Scan for the cell matching the given text and deliver its (x, y) coordinate at center. 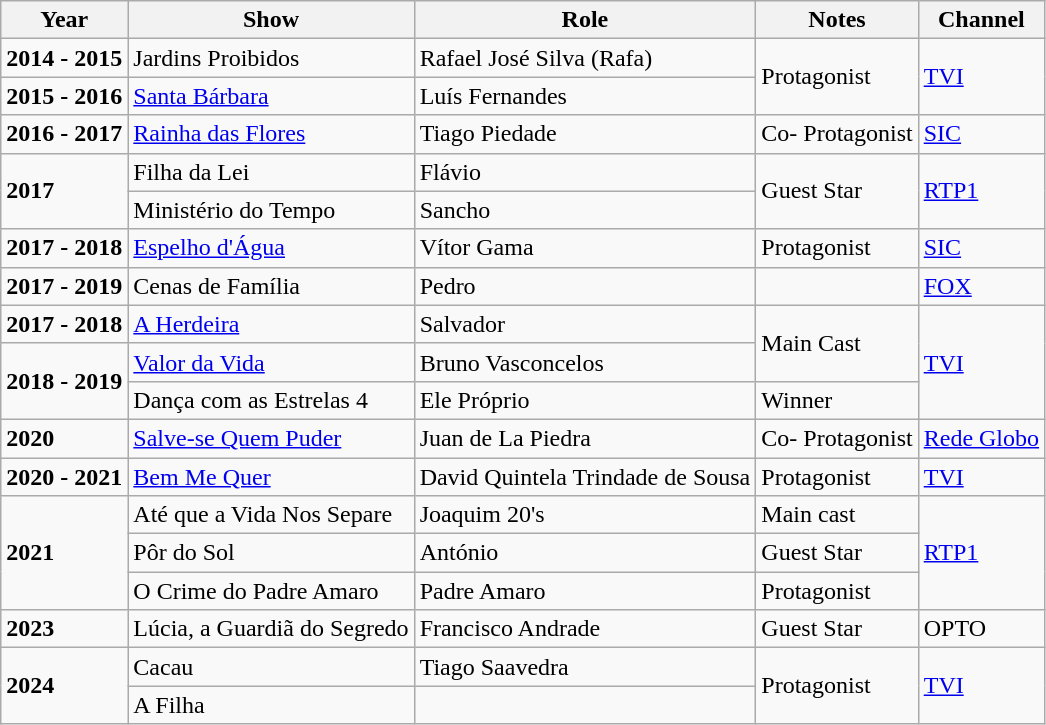
Espelho d'Água (271, 248)
Sancho (585, 210)
Flávio (585, 172)
2020 - 2021 (64, 477)
2016 - 2017 (64, 134)
António (585, 553)
Jardins Proibidos (271, 58)
Show (271, 20)
Francisco Andrade (585, 629)
2017 (64, 191)
A Filha (271, 705)
Tiago Saavedra (585, 667)
Ele Próprio (585, 400)
Luís Fernandes (585, 96)
Juan de La Piedra (585, 438)
Year (64, 20)
Valor da Vida (271, 362)
2020 (64, 438)
Notes (837, 20)
Até que a Vida Nos Separe (271, 515)
2015 - 2016 (64, 96)
Salve-se Quem Puder (271, 438)
Filha da Lei (271, 172)
OPTO (981, 629)
David Quintela Trindade de Sousa (585, 477)
2017 - 2019 (64, 286)
Cacau (271, 667)
2018 - 2019 (64, 381)
Santa Bárbara (271, 96)
Cenas de Família (271, 286)
Joaquim 20's (585, 515)
Padre Amaro (585, 591)
O Crime do Padre Amaro (271, 591)
Winner (837, 400)
2014 - 2015 (64, 58)
Rafael José Silva (Rafa) (585, 58)
Ministério do Tempo (271, 210)
Main cast (837, 515)
A Herdeira (271, 324)
Rainha das Flores (271, 134)
Lúcia, a Guardiã do Segredo (271, 629)
Role (585, 20)
Main Cast (837, 343)
Dança com as Estrelas 4 (271, 400)
Salvador (585, 324)
Bem Me Quer (271, 477)
2024 (64, 686)
Channel (981, 20)
Bruno Vasconcelos (585, 362)
2021 (64, 553)
Pôr do Sol (271, 553)
Vítor Gama (585, 248)
FOX (981, 286)
Rede Globo (981, 438)
Pedro (585, 286)
2023 (64, 629)
Tiago Piedade (585, 134)
